Scan for the cell matching the given text and deliver its (X, Y) coordinate at center. 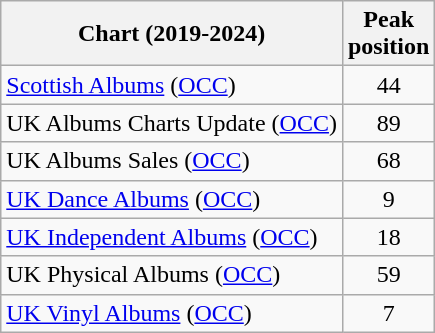
9 (388, 199)
44 (388, 85)
UK Dance Albums (OCC) (172, 199)
UK Physical Albums (OCC) (172, 275)
89 (388, 123)
UK Albums Charts Update (OCC) (172, 123)
68 (388, 161)
Scottish Albums (OCC) (172, 85)
Peakposition (388, 34)
59 (388, 275)
Chart (2019-2024) (172, 34)
UK Independent Albums (OCC) (172, 237)
UK Albums Sales (OCC) (172, 161)
7 (388, 313)
18 (388, 237)
UK Vinyl Albums (OCC) (172, 313)
